Detect which cell encompasses the target text, then output its [x, y] center coordinate. 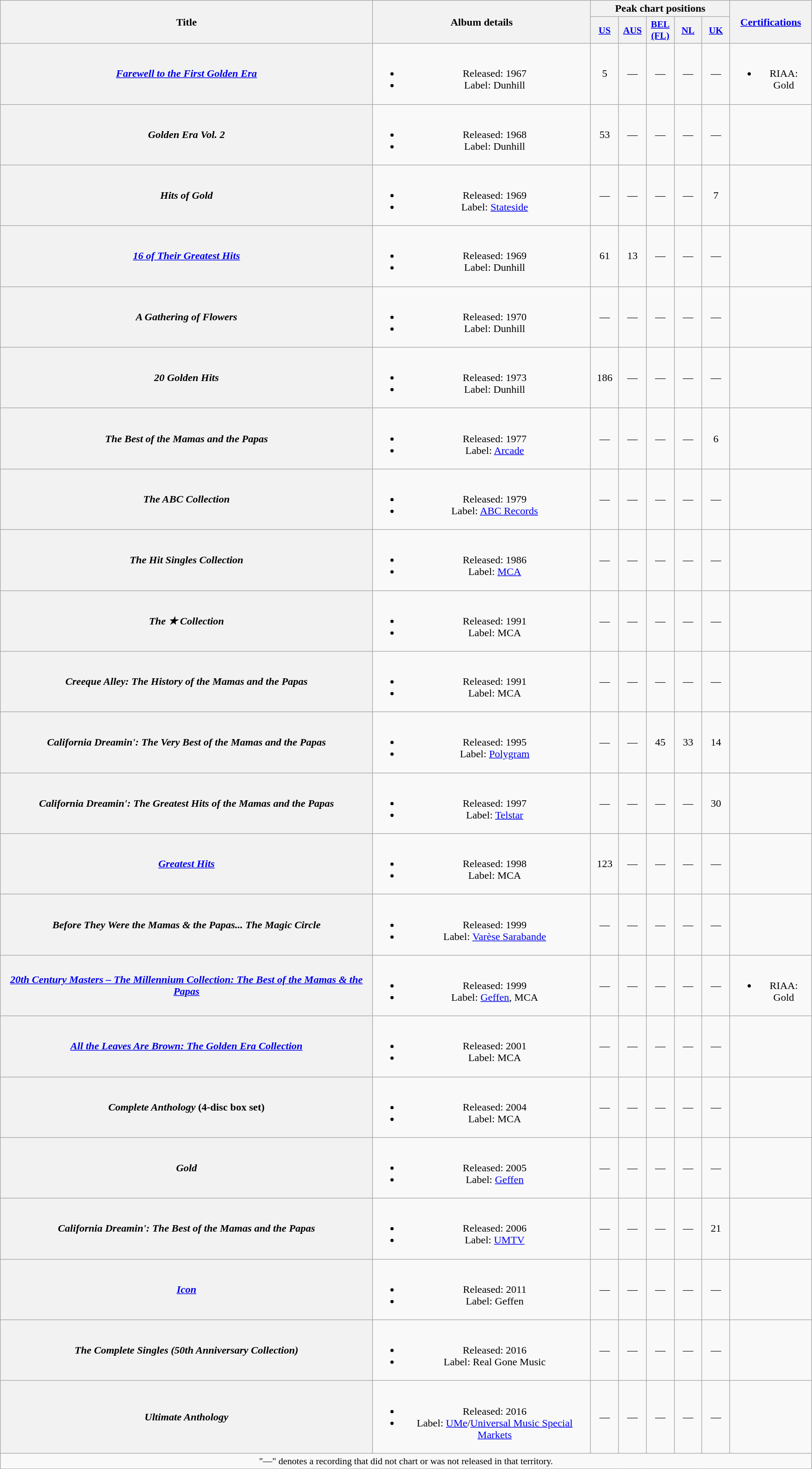
Released: 2006Label: UMTV [481, 1229]
The Best of the Mamas and the Papas [187, 438]
20th Century Masters – The Millennium Collection: The Best of the Mamas & the Papas [187, 986]
Released: 2004Label: MCA [481, 1107]
Ultimate Anthology [187, 1416]
Released: 1999Label: Geffen, MCA [481, 986]
13 [632, 256]
Title [187, 22]
Complete Anthology (4-disc box set) [187, 1107]
Golden Era Vol. 2 [187, 135]
30 [716, 803]
The Hit Singles Collection [187, 560]
14 [716, 743]
California Dreamin': The Best of the Mamas and the Papas [187, 1229]
Creeque Alley: The History of the Mamas and the Papas [187, 682]
Released: 1970Label: Dunhill [481, 317]
Released: 2011Label: Geffen [481, 1289]
Greatest Hits [187, 864]
Released: 2005Label: Geffen [481, 1168]
BEL (FL) [660, 30]
Certifications [770, 22]
AUS [632, 30]
21 [716, 1229]
All the Leaves Are Brown: The Golden Era Collection [187, 1046]
Released: 1999Label: Varèse Sarabande [481, 925]
Peak chart positions [660, 9]
20 Golden Hits [187, 378]
5 [605, 74]
Released: 1977Label: Arcade [481, 438]
Icon [187, 1289]
Released: 2016Label: Real Gone Music [481, 1350]
Before They Were the Mamas & the Papas... The Magic Circle [187, 925]
"—" denotes a recording that did not chart or was not released in that territory. [406, 1461]
US [605, 30]
53 [605, 135]
Released: 1995Label: Polygram [481, 743]
Released: 1969Label: Stateside [481, 195]
186 [605, 378]
123 [605, 864]
33 [688, 743]
NL [688, 30]
Gold [187, 1168]
Released: 2016Label: UMe/Universal Music Special Markets [481, 1416]
Released: 1968Label: Dunhill [481, 135]
7 [716, 195]
California Dreamin': The Very Best of the Mamas and the Papas [187, 743]
Released: 1986Label: MCA [481, 560]
UK [716, 30]
California Dreamin': The Greatest Hits of the Mamas and the Papas [187, 803]
Released: 1967Label: Dunhill [481, 74]
Hits of Gold [187, 195]
Released: 1973Label: Dunhill [481, 378]
Released: 1998Label: MCA [481, 864]
Released: 1997Label: Telstar [481, 803]
The Complete Singles (50th Anniversary Collection) [187, 1350]
A Gathering of Flowers [187, 317]
Released: 2001Label: MCA [481, 1046]
Album details [481, 22]
Farewell to the First Golden Era [187, 74]
45 [660, 743]
6 [716, 438]
Released: 1969Label: Dunhill [481, 256]
The ★ Collection [187, 621]
The ABC Collection [187, 499]
61 [605, 256]
16 of Their Greatest Hits [187, 256]
Released: 1979Label: ABC Records [481, 499]
